Find where the given text appears and provide that cell's center as [X, Y] coordinate. 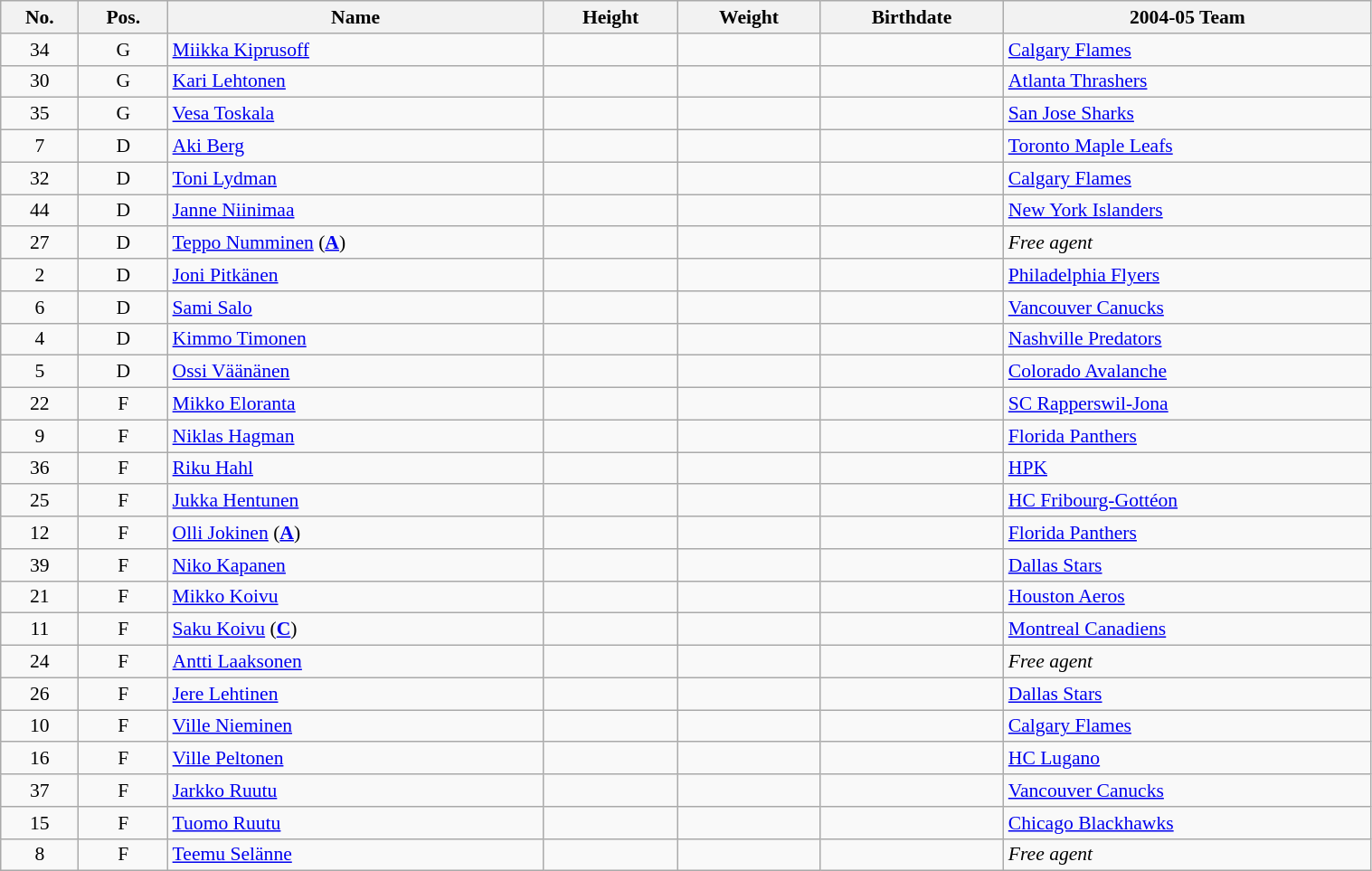
5 [40, 372]
Pos. [123, 17]
21 [40, 597]
Sami Salo [356, 308]
10 [40, 726]
HPK [1187, 469]
16 [40, 759]
Janne Niinimaa [356, 211]
2 [40, 275]
Antti Laaksonen [356, 662]
Nashville Predators [1187, 339]
Vesa Toskala [356, 114]
39 [40, 565]
Teppo Numminen (A) [356, 243]
Riku Hahl [356, 469]
15 [40, 823]
32 [40, 178]
6 [40, 308]
27 [40, 243]
Kimmo Timonen [356, 339]
26 [40, 694]
Olli Jokinen (A) [356, 533]
Jukka Hentunen [356, 501]
Jarkko Ruutu [356, 791]
Ville Peltonen [356, 759]
Niko Kapanen [356, 565]
Joni Pitkänen [356, 275]
HC Lugano [1187, 759]
Ossi Väänänen [356, 372]
24 [40, 662]
Ville Nieminen [356, 726]
12 [40, 533]
4 [40, 339]
22 [40, 404]
Aki Berg [356, 147]
Chicago Blackhawks [1187, 823]
Houston Aeros [1187, 597]
8 [40, 855]
Teemu Selänne [356, 855]
Colorado Avalanche [1187, 372]
7 [40, 147]
44 [40, 211]
Kari Lehtonen [356, 81]
Atlanta Thrashers [1187, 81]
30 [40, 81]
Philadelphia Flyers [1187, 275]
Birthdate [912, 17]
Saku Koivu (C) [356, 630]
34 [40, 50]
SC Rapperswil-Jona [1187, 404]
Mikko Eloranta [356, 404]
Mikko Koivu [356, 597]
Montreal Canadiens [1187, 630]
25 [40, 501]
35 [40, 114]
HC Fribourg-Gottéon [1187, 501]
Toni Lydman [356, 178]
Niklas Hagman [356, 436]
Height [611, 17]
9 [40, 436]
Weight [749, 17]
New York Islanders [1187, 211]
Toronto Maple Leafs [1187, 147]
Tuomo Ruutu [356, 823]
37 [40, 791]
No. [40, 17]
2004-05 Team [1187, 17]
Miikka Kiprusoff [356, 50]
Name [356, 17]
36 [40, 469]
San Jose Sharks [1187, 114]
Jere Lehtinen [356, 694]
11 [40, 630]
